Capture the cell that displays the provided text and extract its (X, Y) central coordinate. 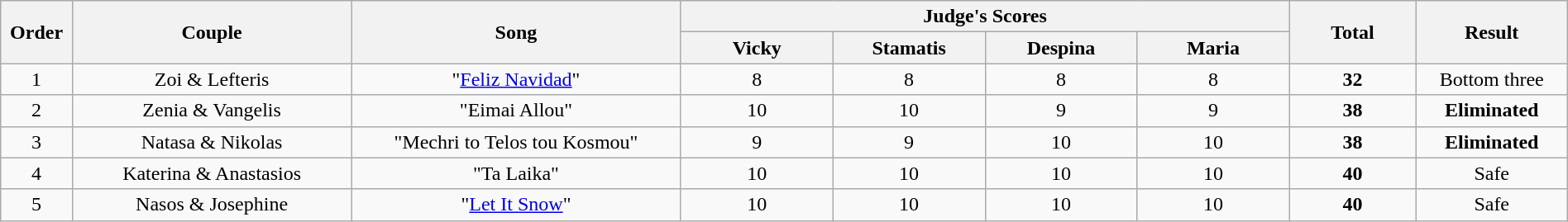
Katerina & Anastasios (212, 173)
Nasos & Josephine (212, 205)
"Let It Snow" (516, 205)
"Eimai Allou" (516, 111)
Couple (212, 32)
Stamatis (909, 48)
Zenia & Vangelis (212, 111)
Natasa & Nikolas (212, 142)
Order (36, 32)
"Ta Laika" (516, 173)
Judge's Scores (985, 17)
"Feliz Navidad" (516, 79)
Despina (1061, 48)
2 (36, 111)
Bottom three (1492, 79)
Maria (1213, 48)
Result (1492, 32)
32 (1353, 79)
Zoi & Lefteris (212, 79)
5 (36, 205)
Vicky (757, 48)
3 (36, 142)
4 (36, 173)
Song (516, 32)
"Mechri to Telos tou Kosmou" (516, 142)
1 (36, 79)
Total (1353, 32)
